Return the [x, y] coordinate for the center point of the cell that contains the specified text.  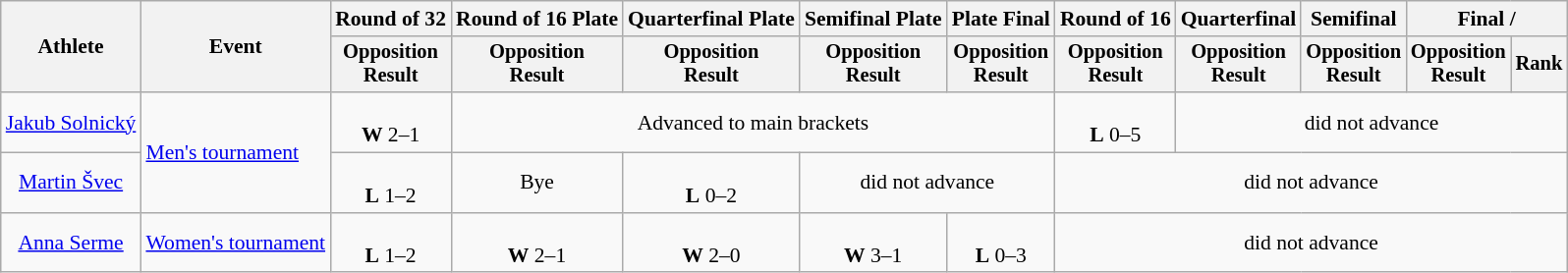
L 0–5 [1116, 122]
Round of 16 Plate [536, 19]
Final / [1486, 19]
Event [236, 47]
Martin Švec [71, 183]
W 2–0 [711, 244]
Plate Final [1001, 19]
Round of 16 [1116, 19]
L 0–3 [1001, 244]
Semifinal Plate [873, 19]
Semifinal [1354, 19]
Athlete [71, 47]
Round of 32 [391, 19]
Men's tournament [236, 152]
Advanced to main brackets [753, 122]
Quarterfinal [1239, 19]
W 3–1 [873, 244]
Quarterfinal Plate [711, 19]
Rank [1540, 65]
Anna Serme [71, 244]
Bye [536, 183]
L 0–2 [711, 183]
Jakub Solnický [71, 122]
Women's tournament [236, 244]
